Extract the (x, y) coordinate from the center of the cell holding the provided text.  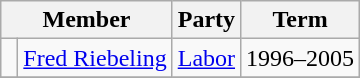
Member (86, 20)
Term (300, 20)
Fred Riebeling (95, 58)
Party (206, 20)
1996–2005 (300, 58)
Labor (206, 58)
